Extract the [x, y] coordinate from the center of the cell holding the provided text.  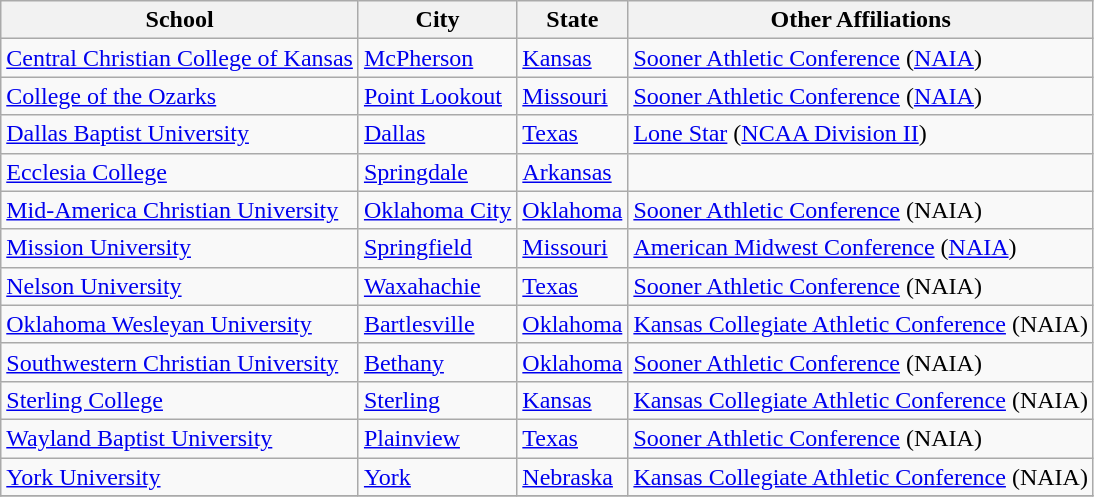
Central Christian College of Kansas [180, 58]
Mid-America Christian University [180, 210]
Sterling College [180, 400]
Oklahoma City [437, 210]
Dallas [437, 134]
Southwestern Christian University [180, 362]
Point Lookout [437, 96]
Lone Star (NCAA Division II) [861, 134]
Other Affiliations [861, 20]
State [572, 20]
College of the Ozarks [180, 96]
School [180, 20]
Arkansas [572, 172]
McPherson [437, 58]
York University [180, 477]
Mission University [180, 248]
Bartlesville [437, 324]
Nelson University [180, 286]
American Midwest Conference (NAIA) [861, 248]
Oklahoma Wesleyan University [180, 324]
Wayland Baptist University [180, 438]
Sterling [437, 400]
Springfield [437, 248]
Plainview [437, 438]
Dallas Baptist University [180, 134]
Bethany [437, 362]
Waxahachie [437, 286]
Ecclesia College [180, 172]
York [437, 477]
Springdale [437, 172]
Nebraska [572, 477]
City [437, 20]
